Locate the cell with the specified text and output its (x, y) center coordinate. 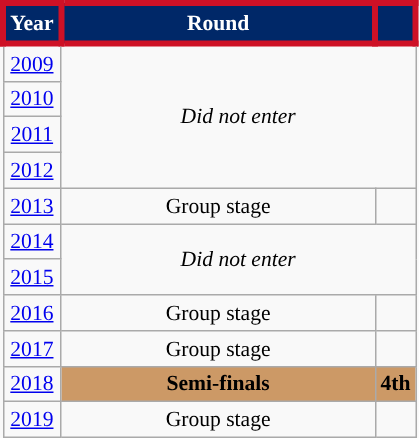
2009 (32, 63)
2013 (32, 206)
2014 (32, 242)
2019 (32, 420)
Round (218, 23)
2015 (32, 278)
2016 (32, 313)
Semi-finals (218, 384)
2012 (32, 171)
2018 (32, 384)
Year (32, 23)
4th (395, 384)
2010 (32, 99)
2011 (32, 135)
2017 (32, 349)
